Pinpoint the cell where the given text exists, returning its [x, y] midpoint coordinate. 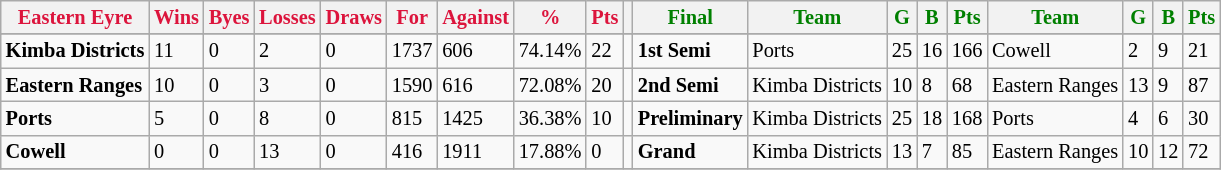
7 [932, 152]
416 [412, 152]
606 [476, 51]
30 [1202, 118]
74.14% [550, 51]
12 [1168, 152]
Losses [287, 17]
Eastern Eyre [75, 17]
18 [932, 118]
5 [176, 118]
11 [176, 51]
68 [967, 85]
Preliminary [690, 118]
3 [287, 85]
Grand [690, 152]
166 [967, 51]
1590 [412, 85]
% [550, 17]
Final [690, 17]
72 [1202, 152]
87 [1202, 85]
1737 [412, 51]
36.38% [550, 118]
2nd Semi [690, 85]
1911 [476, 152]
20 [604, 85]
21 [1202, 51]
168 [967, 118]
72.08% [550, 85]
Draws [354, 17]
22 [604, 51]
16 [932, 51]
Wins [176, 17]
For [412, 17]
Against [476, 17]
815 [412, 118]
616 [476, 85]
85 [967, 152]
17.88% [550, 152]
4 [1138, 118]
Byes [229, 17]
1425 [476, 118]
1st Semi [690, 51]
6 [1168, 118]
